Pinpoint the cell where the given text exists, returning its (X, Y) midpoint coordinate. 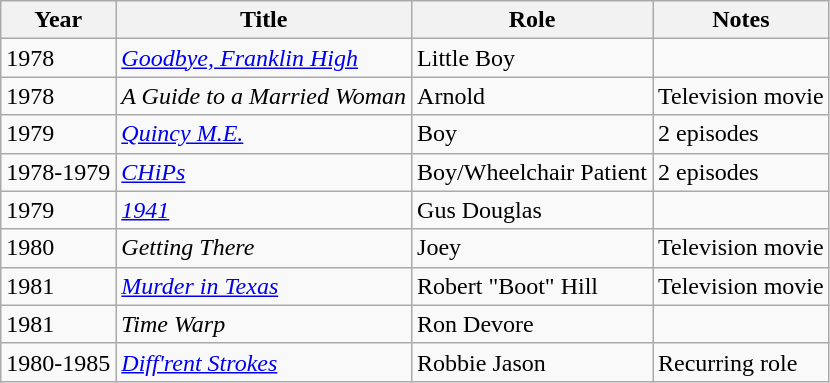
Gus Douglas (532, 210)
Time Warp (264, 324)
Robert "Boot" Hill (532, 286)
Boy (532, 134)
Title (264, 20)
Year (58, 20)
CHiPs (264, 172)
Ron Devore (532, 324)
Murder in Texas (264, 286)
Diff'rent Strokes (264, 362)
1980 (58, 248)
Notes (742, 20)
Joey (532, 248)
Arnold (532, 96)
Robbie Jason (532, 362)
1941 (264, 210)
Role (532, 20)
Quincy M.E. (264, 134)
Getting There (264, 248)
Little Boy (532, 58)
Recurring role (742, 362)
Boy/Wheelchair Patient (532, 172)
1978-1979 (58, 172)
1980-1985 (58, 362)
A Guide to a Married Woman (264, 96)
Goodbye, Franklin High (264, 58)
